Return (x, y) of the center of cell containing provided text 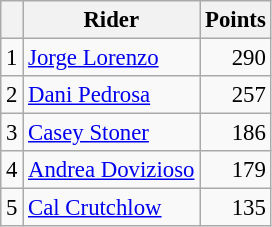
Jorge Lorenzo (112, 58)
257 (236, 95)
Rider (112, 20)
Dani Pedrosa (112, 95)
1 (12, 58)
290 (236, 58)
3 (12, 133)
4 (12, 170)
5 (12, 208)
Andrea Dovizioso (112, 170)
179 (236, 170)
Cal Crutchlow (112, 208)
186 (236, 133)
2 (12, 95)
Casey Stoner (112, 133)
135 (236, 208)
Points (236, 20)
